From the cell containing the given text, extract its center point as [x, y] coordinate. 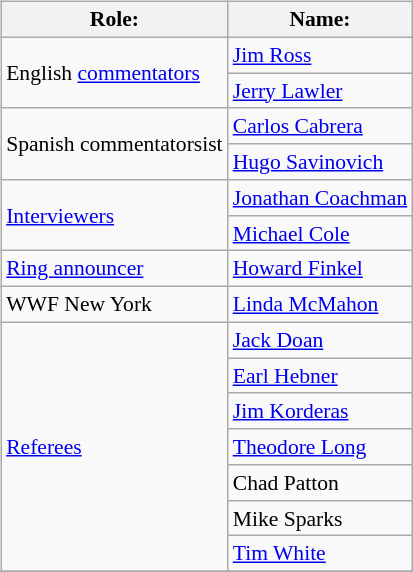
Howard Finkel [320, 269]
Ring announcer [114, 269]
Jim Korderas [320, 411]
Referees [114, 446]
Jerry Lawler [320, 91]
WWF New York [114, 305]
Jonathan Coachman [320, 198]
Tim White [320, 554]
Spanish commentatorsist [114, 144]
Jim Ross [320, 55]
Hugo Savinovich [320, 162]
Carlos Cabrera [320, 126]
English commentators [114, 72]
Theodore Long [320, 447]
Interviewers [114, 216]
Mike Sparks [320, 518]
Chad Patton [320, 483]
Jack Doan [320, 340]
Role: [114, 20]
Name: [320, 20]
Linda McMahon [320, 305]
Michael Cole [320, 233]
Earl Hebner [320, 376]
